Capture the cell that displays the provided text and extract its [x, y] central coordinate. 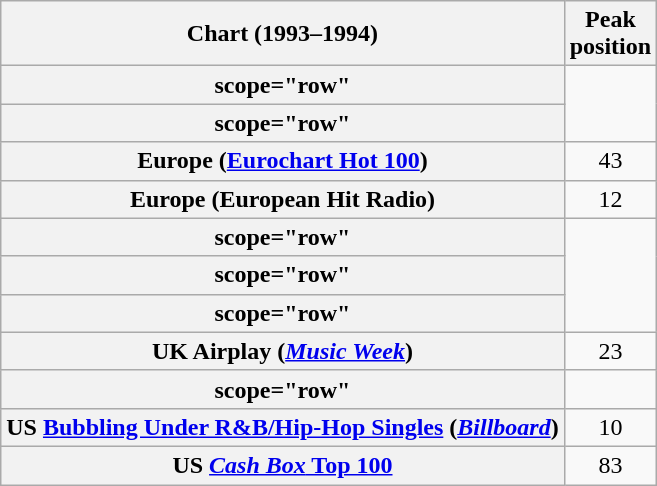
UK Airplay (Music Week) [282, 351]
23 [610, 351]
Chart (1993–1994) [282, 34]
Peakposition [610, 34]
US Cash Box Top 100 [282, 465]
83 [610, 465]
43 [610, 161]
12 [610, 199]
Europe (Eurochart Hot 100) [282, 161]
US Bubbling Under R&B/Hip-Hop Singles (Billboard) [282, 427]
10 [610, 427]
Europe (European Hit Radio) [282, 199]
